Return (X, Y) of the center of cell containing provided text 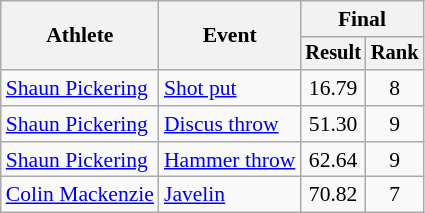
16.79 (333, 88)
8 (395, 88)
Hammer throw (230, 160)
Shot put (230, 88)
51.30 (333, 124)
Final (362, 19)
70.82 (333, 195)
Discus throw (230, 124)
62.64 (333, 160)
Athlete (80, 36)
Rank (395, 54)
7 (395, 195)
Result (333, 54)
Colin Mackenzie (80, 195)
Event (230, 36)
Javelin (230, 195)
